Capture the cell that displays the provided text and extract its (x, y) central coordinate. 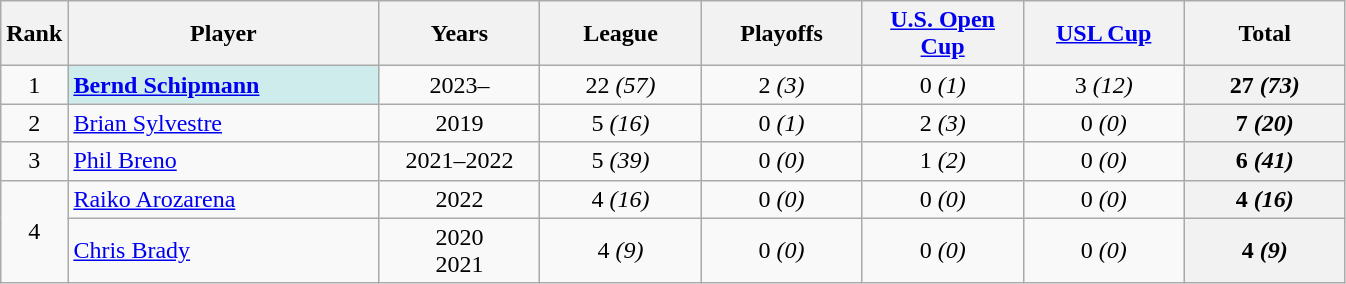
Bernd Schipmann (224, 85)
Player (224, 34)
2023– (460, 85)
22 (57) (620, 85)
7 (20) (1264, 123)
2021–2022 (460, 161)
5 (39) (620, 161)
27 (73) (1264, 85)
Chris Brady (224, 250)
6 (41) (1264, 161)
2022 (460, 199)
20202021 (460, 250)
4 (34, 232)
Rank (34, 34)
Raiko Arozarena (224, 199)
1 (2) (942, 161)
3 (34, 161)
2 (34, 123)
3 (12) (1104, 85)
Years (460, 34)
1 (34, 85)
Brian Sylvestre (224, 123)
League (620, 34)
Total (1264, 34)
Playoffs (782, 34)
5 (16) (620, 123)
U.S. Open Cup (942, 34)
Phil Breno (224, 161)
2019 (460, 123)
USL Cup (1104, 34)
